Determine the (X, Y) coordinate at the center of the cell enclosing the given text.  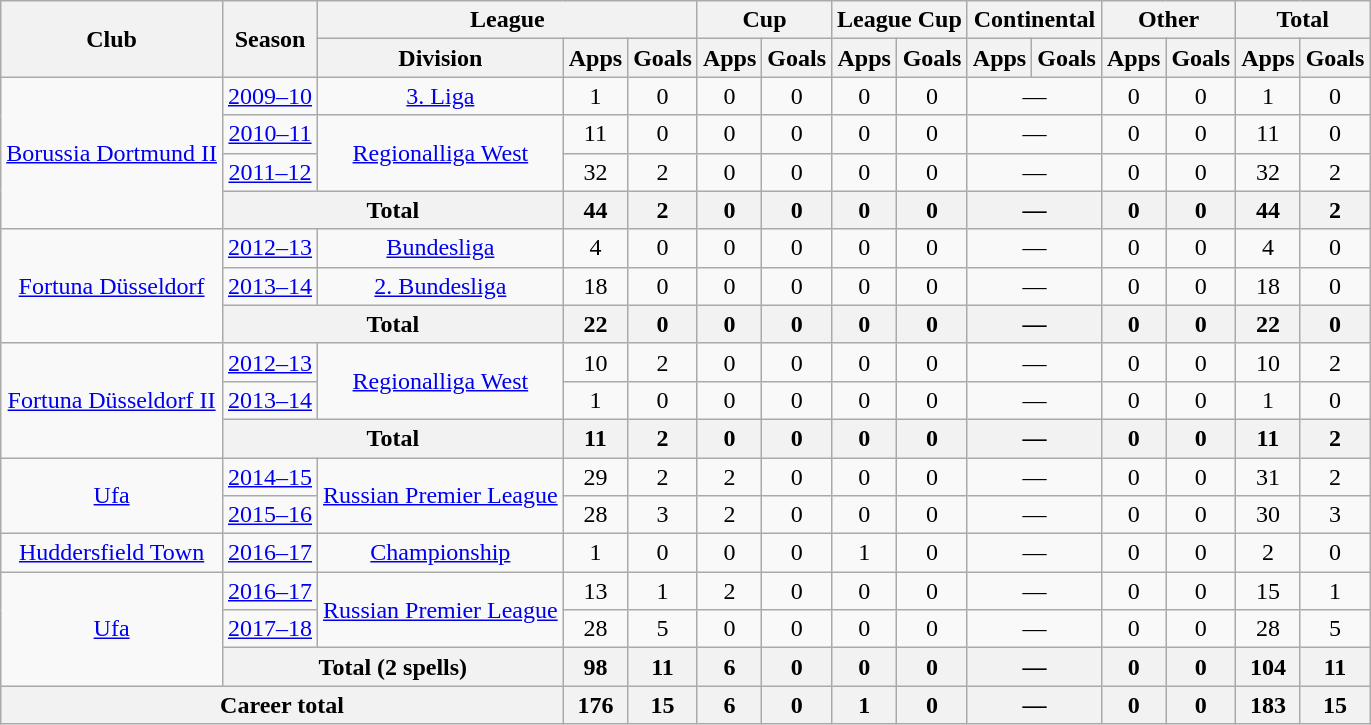
2015–16 (270, 515)
Season (270, 39)
Other (1168, 20)
Fortuna Düsseldorf II (112, 400)
104 (1268, 667)
Championship (441, 553)
Fortuna Düsseldorf (112, 286)
2009–10 (270, 96)
30 (1268, 515)
2. Bundesliga (441, 286)
3. Liga (441, 96)
98 (595, 667)
League Cup (900, 20)
183 (1268, 705)
Club (112, 39)
2017–18 (270, 629)
Continental (1034, 20)
31 (1268, 477)
Cup (764, 20)
176 (595, 705)
Huddersfield Town (112, 553)
Career total (282, 705)
13 (595, 591)
Total (2 spells) (392, 667)
Borussia Dortmund II (112, 153)
2011–12 (270, 172)
29 (595, 477)
2014–15 (270, 477)
2010–11 (270, 134)
Division (441, 58)
Bundesliga (441, 248)
League (508, 20)
